Detect which cell encompasses the target text, then output its (X, Y) center coordinate. 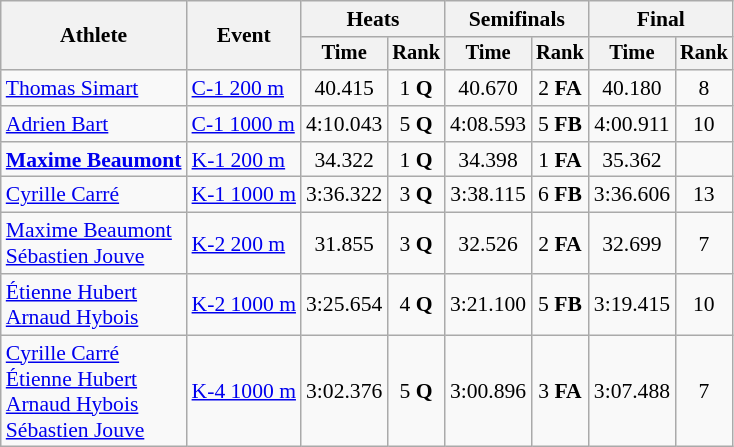
3:21.100 (488, 304)
40.670 (488, 88)
Athlete (94, 36)
3 FA (560, 391)
13 (704, 195)
32.526 (488, 244)
4:00.911 (632, 124)
8 (704, 88)
3:36.322 (344, 195)
31.855 (344, 244)
4:08.593 (488, 124)
Heats (373, 19)
C-1 200 m (244, 88)
K-4 1000 m (244, 391)
3:00.896 (488, 391)
34.322 (344, 160)
C-1 1000 m (244, 124)
3:38.115 (488, 195)
3:25.654 (344, 304)
32.699 (632, 244)
Final (661, 19)
Étienne HubertArnaud Hybois (94, 304)
Semifinals (517, 19)
Adrien Bart (94, 124)
3:36.606 (632, 195)
Thomas Simart (94, 88)
K-1 1000 m (244, 195)
Cyrille Carré Étienne HubertArnaud HyboisSébastien Jouve (94, 391)
1 FA (560, 160)
Cyrille Carré (94, 195)
Maxime Beaumont (94, 160)
4 Q (416, 304)
35.362 (632, 160)
34.398 (488, 160)
3:07.488 (632, 391)
K-2 1000 m (244, 304)
40.180 (632, 88)
Maxime BeaumontSébastien Jouve (94, 244)
Event (244, 36)
6 FB (560, 195)
K-1 200 m (244, 160)
3:02.376 (344, 391)
40.415 (344, 88)
4:10.043 (344, 124)
3:19.415 (632, 304)
K-2 200 m (244, 244)
